Find where the given text appears and provide that cell's center as [X, Y] coordinate. 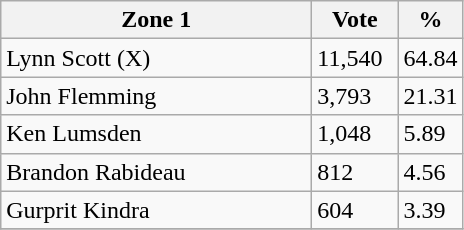
Lynn Scott (X) [156, 58]
1,048 [355, 134]
3.39 [430, 210]
3,793 [355, 96]
4.56 [430, 172]
Gurprit Kindra [156, 210]
21.31 [430, 96]
Brandon Rabideau [156, 172]
Ken Lumsden [156, 134]
812 [355, 172]
5.89 [430, 134]
% [430, 20]
John Flemming [156, 96]
Vote [355, 20]
64.84 [430, 58]
Zone 1 [156, 20]
604 [355, 210]
11,540 [355, 58]
